Capture the cell that displays the provided text and extract its [x, y] central coordinate. 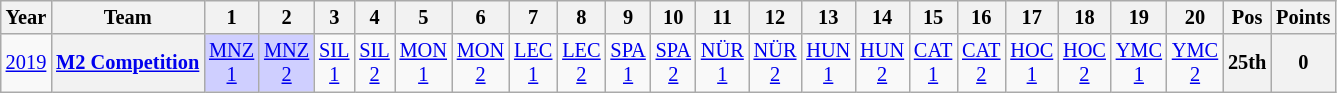
19 [1139, 17]
HUN2 [882, 63]
CAT2 [981, 63]
HOC1 [1032, 63]
11 [722, 17]
2 [286, 17]
Points [1303, 17]
25th [1247, 63]
MON2 [480, 63]
7 [533, 17]
4 [374, 17]
YMC1 [1139, 63]
9 [628, 17]
YMC2 [1195, 63]
16 [981, 17]
SIL1 [334, 63]
CAT1 [933, 63]
17 [1032, 17]
MNZ2 [286, 63]
HUN1 [828, 63]
NÜR2 [776, 63]
12 [776, 17]
1 [232, 17]
SIL2 [374, 63]
3 [334, 17]
14 [882, 17]
2019 [26, 63]
Pos [1247, 17]
SPA1 [628, 63]
20 [1195, 17]
HOC2 [1084, 63]
MON1 [424, 63]
LEC1 [533, 63]
5 [424, 17]
NÜR1 [722, 63]
MNZ1 [232, 63]
Team [128, 17]
13 [828, 17]
8 [581, 17]
6 [480, 17]
0 [1303, 63]
LEC2 [581, 63]
15 [933, 17]
SPA2 [674, 63]
10 [674, 17]
M2 Competition [128, 63]
18 [1084, 17]
Year [26, 17]
